Pinpoint the cell where the given text exists, returning its (X, Y) midpoint coordinate. 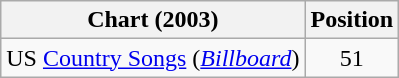
Position (352, 20)
Chart (2003) (153, 20)
51 (352, 58)
US Country Songs (Billboard) (153, 58)
